Locate the cell with the specified text and output its [X, Y] center coordinate. 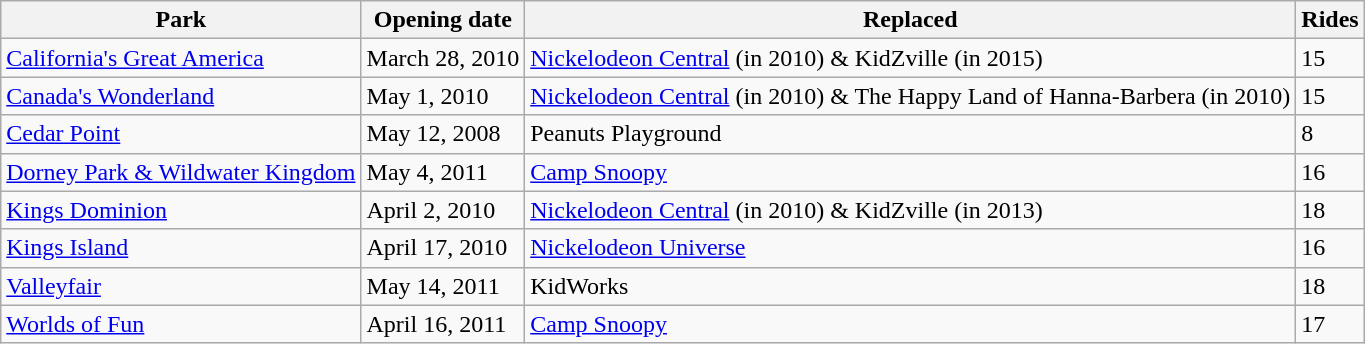
Nickelodeon Universe [910, 248]
Park [181, 20]
17 [1330, 324]
Rides [1330, 20]
May 14, 2011 [443, 286]
Valleyfair [181, 286]
Dorney Park & Wildwater Kingdom [181, 172]
Replaced [910, 20]
March 28, 2010 [443, 58]
Kings Dominion [181, 210]
Nickelodeon Central (in 2010) & The Happy Land of Hanna-Barbera (in 2010) [910, 96]
Opening date [443, 20]
April 16, 2011 [443, 324]
California's Great America [181, 58]
Cedar Point [181, 134]
April 17, 2010 [443, 248]
8 [1330, 134]
Nickelodeon Central (in 2010) & KidZville (in 2013) [910, 210]
Canada's Wonderland [181, 96]
April 2, 2010 [443, 210]
KidWorks [910, 286]
Kings Island [181, 248]
May 4, 2011 [443, 172]
May 12, 2008 [443, 134]
May 1, 2010 [443, 96]
Nickelodeon Central (in 2010) & KidZville (in 2015) [910, 58]
Peanuts Playground [910, 134]
Worlds of Fun [181, 324]
